Output the (x, y) coordinate of the center of the cell containing the given text.  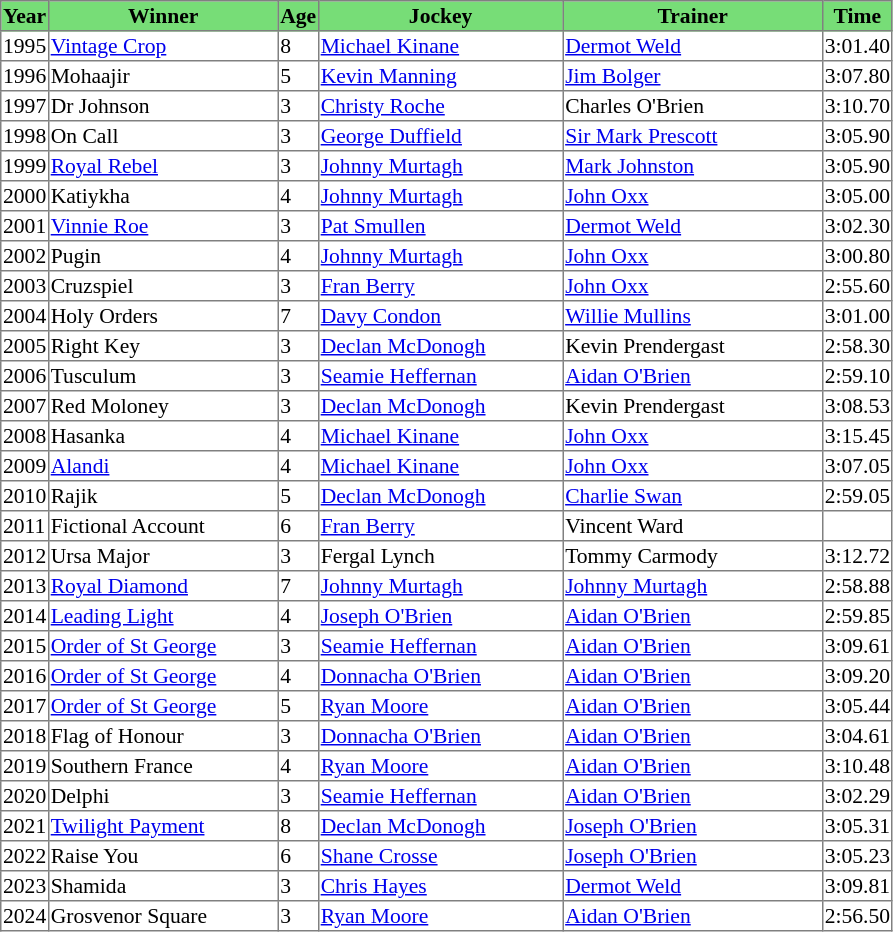
Shamida (163, 886)
2017 (25, 706)
2005 (25, 346)
2020 (25, 796)
2004 (25, 316)
3:07.05 (857, 466)
2018 (25, 736)
2012 (25, 556)
1998 (25, 136)
Cruzspiel (163, 286)
2:59.85 (857, 616)
2021 (25, 826)
3:05.00 (857, 196)
2:55.60 (857, 286)
1999 (25, 166)
Right Key (163, 346)
2:59.05 (857, 496)
2002 (25, 256)
Royal Diamond (163, 586)
Shane Crosse (440, 856)
Royal Rebel (163, 166)
3:09.20 (857, 676)
Charlie Swan (693, 496)
Jockey (440, 16)
2023 (25, 886)
2007 (25, 406)
Mark Johnston (693, 166)
2009 (25, 466)
3:01.00 (857, 316)
Katiykha (163, 196)
Willie Mullins (693, 316)
3:08.53 (857, 406)
3:10.70 (857, 106)
Vintage Crop (163, 46)
Rajik (163, 496)
Tusculum (163, 376)
2008 (25, 436)
2013 (25, 586)
Sir Mark Prescott (693, 136)
3:15.45 (857, 436)
1997 (25, 106)
Southern France (163, 766)
3:07.80 (857, 76)
Charles O'Brien (693, 106)
Hasanka (163, 436)
Holy Orders (163, 316)
2000 (25, 196)
3:05.23 (857, 856)
Kevin Manning (440, 76)
Age (298, 16)
George Duffield (440, 136)
Vincent Ward (693, 526)
3:09.81 (857, 886)
Christy Roche (440, 106)
2024 (25, 916)
2006 (25, 376)
Davy Condon (440, 316)
2022 (25, 856)
1996 (25, 76)
2015 (25, 646)
Mohaajir (163, 76)
Pugin (163, 256)
2:59.10 (857, 376)
3:02.30 (857, 226)
2010 (25, 496)
Pat Smullen (440, 226)
3:02.29 (857, 796)
Alandi (163, 466)
Ursa Major (163, 556)
Twilight Payment (163, 826)
3:09.61 (857, 646)
Dr Johnson (163, 106)
Leading Light (163, 616)
1995 (25, 46)
2016 (25, 676)
Raise You (163, 856)
2:58.88 (857, 586)
Fergal Lynch (440, 556)
Fictional Account (163, 526)
Red Moloney (163, 406)
2014 (25, 616)
2:56.50 (857, 916)
Vinnie Roe (163, 226)
3:04.61 (857, 736)
Flag of Honour (163, 736)
2019 (25, 766)
Jim Bolger (693, 76)
Delphi (163, 796)
Chris Hayes (440, 886)
3:00.80 (857, 256)
3:05.31 (857, 826)
Year (25, 16)
3:10.48 (857, 766)
2003 (25, 286)
On Call (163, 136)
3:12.72 (857, 556)
3:01.40 (857, 46)
Grosvenor Square (163, 916)
Trainer (693, 16)
3:05.44 (857, 706)
2:58.30 (857, 346)
2001 (25, 226)
Winner (163, 16)
Tommy Carmody (693, 556)
2011 (25, 526)
Time (857, 16)
